Capture the cell that displays the provided text and extract its [x, y] central coordinate. 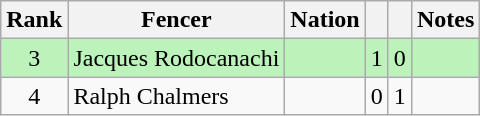
4 [34, 96]
Nation [325, 20]
Jacques Rodocanachi [176, 58]
Fencer [176, 20]
Ralph Chalmers [176, 96]
Notes [445, 20]
3 [34, 58]
Rank [34, 20]
